From the cell containing the given text, extract its center point as (X, Y) coordinate. 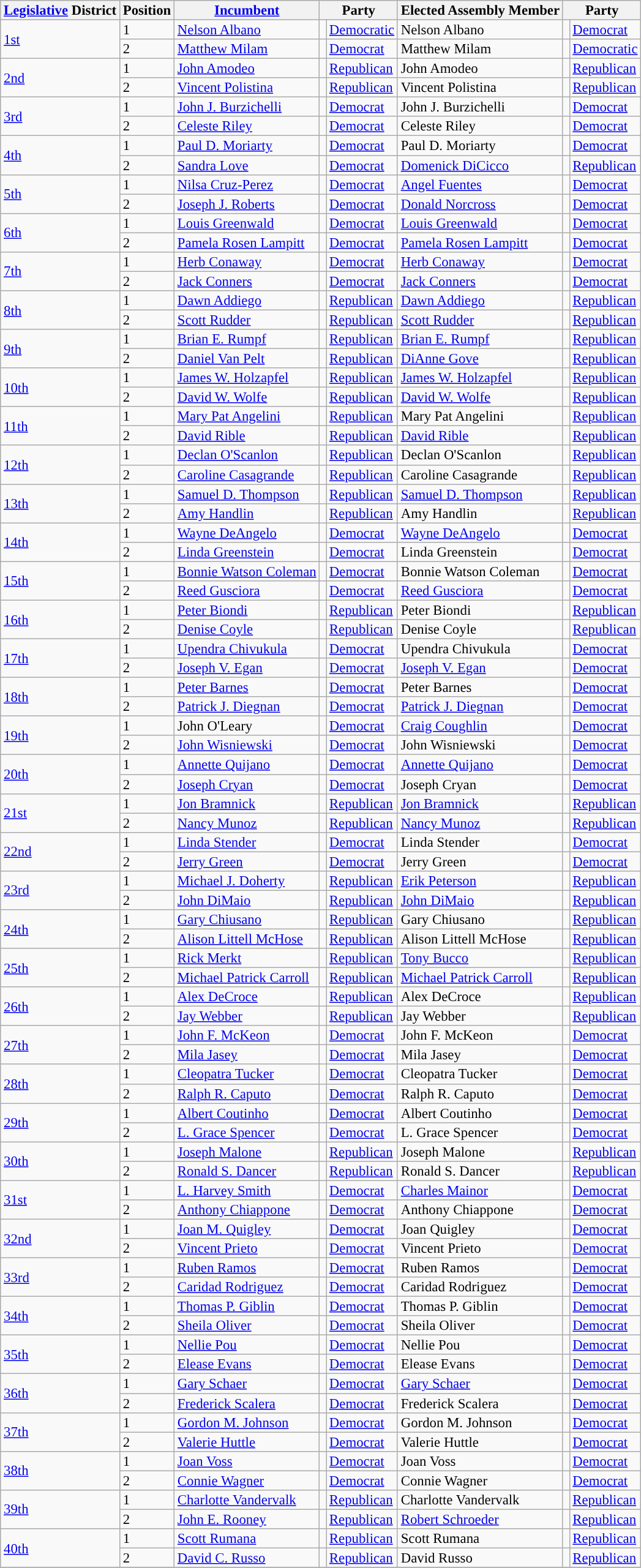
35th (60, 1354)
7th (60, 272)
Joan M. Quigley (247, 1229)
Craig Coughlin (480, 726)
30th (60, 1161)
Position (147, 10)
Charles Mainor (480, 1190)
21st (60, 813)
Joseph J. Roberts (247, 204)
John E. Rooney (247, 1519)
8th (60, 310)
Daniel Van Pelt (247, 359)
32nd (60, 1238)
27th (60, 1045)
22nd (60, 851)
39th (60, 1510)
28th (60, 1084)
18th (60, 697)
33rd (60, 1277)
34th (60, 1316)
Legislative District (60, 10)
29th (60, 1123)
12th (60, 465)
19th (60, 736)
37th (60, 1431)
24th (60, 929)
15th (60, 580)
11th (60, 426)
John O'Leary (247, 726)
Domenick DiCicco (480, 165)
9th (60, 349)
3rd (60, 116)
Michael J. Doherty (247, 881)
David C. Russo (247, 1558)
Donald Norcross (480, 204)
14th (60, 542)
23rd (60, 890)
20th (60, 774)
Rick Merkt (247, 958)
17th (60, 659)
David Russo (480, 1558)
26th (60, 1007)
Nilsa Cruz-Perez (247, 184)
5th (60, 193)
DiAnne Gove (480, 359)
10th (60, 387)
38th (60, 1471)
40th (60, 1548)
Sandra Love (247, 165)
L. Harvey Smith (247, 1190)
4th (60, 156)
25th (60, 967)
Joan Quigley (480, 1229)
16th (60, 620)
Elected Assembly Member (480, 10)
Incumbent (247, 10)
2nd (60, 78)
Tony Bucco (480, 958)
Angel Fuentes (480, 184)
6th (60, 233)
36th (60, 1394)
1st (60, 39)
31st (60, 1200)
13th (60, 503)
Erik Peterson (480, 881)
Robert Schroeder (480, 1519)
